Scan for the cell matching the given text and deliver its [X, Y] coordinate at center. 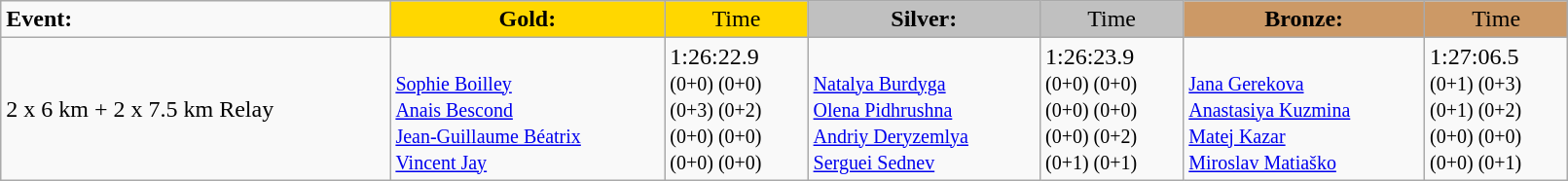
1:27:06.5(0+1) (0+3)(0+1) (0+2)(0+0) (0+0)(0+0) (0+1) [1497, 109]
Event: [196, 19]
1:26:22.9(0+0) (0+0)(0+3) (0+2)(0+0) (0+0)(0+0) (0+0) [736, 109]
Jana GerekovaAnastasiya KuzminaMatej KazarMiroslav Matiaško [1304, 109]
Natalya BurdygaOlena PidhrushnaAndriy DeryzemlyaSerguei Sednev [924, 109]
2 x 6 km + 2 x 7.5 km Relay [196, 109]
Gold: [528, 19]
Sophie BoilleyAnais BescondJean-Guillaume BéatrixVincent Jay [528, 109]
1:26:23.9(0+0) (0+0)(0+0) (0+0)(0+0) (0+2)(0+1) (0+1) [1112, 109]
Silver: [924, 19]
Bronze: [1304, 19]
